Detect which cell encompasses the target text, then output its (x, y) center coordinate. 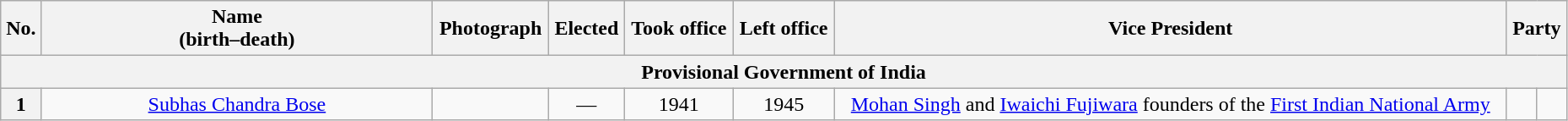
Party (1537, 29)
Provisional Government of India (784, 72)
Name(birth–death) (237, 29)
1 (21, 104)
Mohan Singh and Iwaichi Fujiwara founders of the First Indian National Army (1171, 104)
Elected (586, 29)
1945 (784, 104)
— (586, 104)
Photograph (491, 29)
Left office (784, 29)
Took office (678, 29)
Vice President (1171, 29)
1941 (678, 104)
No. (21, 29)
Subhas Chandra Bose (237, 104)
